Pinpoint the cell where the given text exists, returning its [x, y] midpoint coordinate. 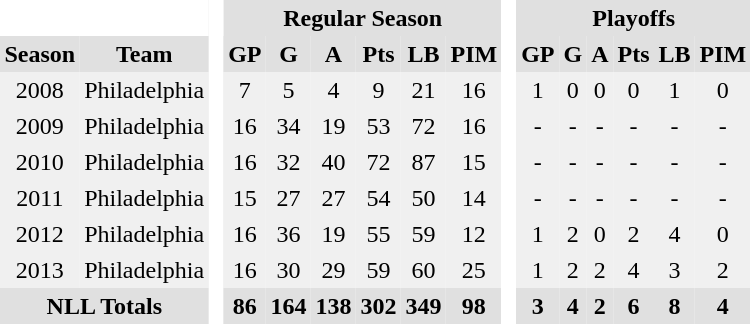
6 [634, 306]
32 [288, 162]
349 [424, 306]
NLL Totals [104, 306]
53 [378, 126]
2010 [40, 162]
34 [288, 126]
98 [474, 306]
138 [334, 306]
9 [378, 90]
36 [288, 234]
40 [334, 162]
8 [674, 306]
14 [474, 198]
86 [245, 306]
25 [474, 270]
7 [245, 90]
Season [40, 54]
55 [378, 234]
50 [424, 198]
2012 [40, 234]
87 [424, 162]
2008 [40, 90]
12 [474, 234]
5 [288, 90]
54 [378, 198]
2011 [40, 198]
2013 [40, 270]
29 [334, 270]
Regular Season [363, 18]
302 [378, 306]
Team [144, 54]
60 [424, 270]
21 [424, 90]
164 [288, 306]
2009 [40, 126]
PIM [474, 54]
30 [288, 270]
